Return [X, Y] of the center of cell containing provided text 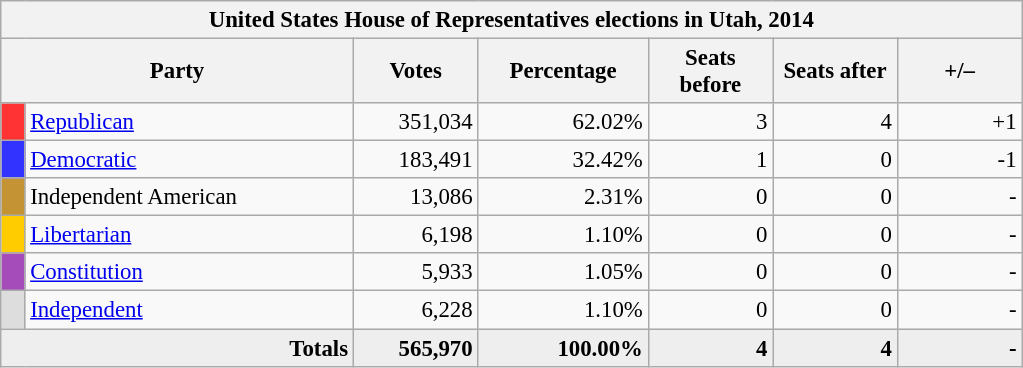
100.00% [563, 348]
Democratic [189, 160]
6,228 [416, 310]
Seats before [710, 72]
565,970 [416, 348]
1 [710, 160]
Party [178, 72]
Republican [189, 122]
Totals [178, 348]
Constitution [189, 273]
-1 [960, 160]
32.42% [563, 160]
5,933 [416, 273]
Votes [416, 72]
13,086 [416, 197]
Libertarian [189, 235]
Independent [189, 310]
6,198 [416, 235]
+/– [960, 72]
1.05% [563, 273]
United States House of Representatives elections in Utah, 2014 [512, 20]
+1 [960, 122]
62.02% [563, 122]
183,491 [416, 160]
3 [710, 122]
Percentage [563, 72]
351,034 [416, 122]
Seats after [836, 72]
Independent American [189, 197]
2.31% [563, 197]
